Return (X, Y) of the center of cell containing provided text 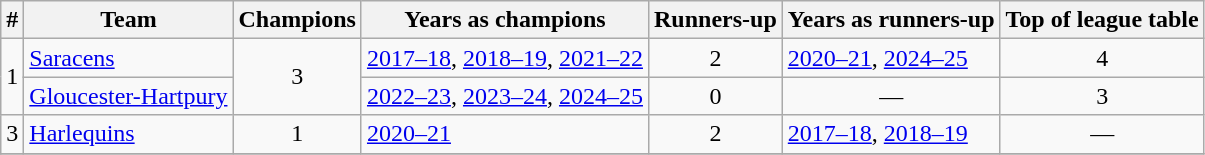
2017–18, 2018–19 (891, 134)
Runners-up (715, 20)
4 (1102, 58)
Champions (297, 20)
2020–21 (504, 134)
2017–18, 2018–19, 2021–22 (504, 58)
2020–21, 2024–25 (891, 58)
0 (715, 96)
Saracens (128, 58)
Years as champions (504, 20)
Years as runners-up (891, 20)
# (12, 20)
2022–23, 2023–24, 2024–25 (504, 96)
Team (128, 20)
Top of league table (1102, 20)
Harlequins (128, 134)
Gloucester-Hartpury (128, 96)
